Locate the cell with the specified text and output its [X, Y] center coordinate. 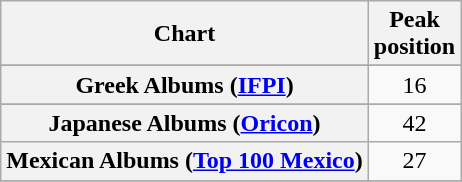
16 [414, 85]
27 [414, 161]
Chart [185, 34]
Greek Albums (IFPI) [185, 85]
Mexican Albums (Top 100 Mexico) [185, 161]
Peakposition [414, 34]
42 [414, 123]
Japanese Albums (Oricon) [185, 123]
